Provide the [x, y] coordinate of the cell's center where the given text is located.  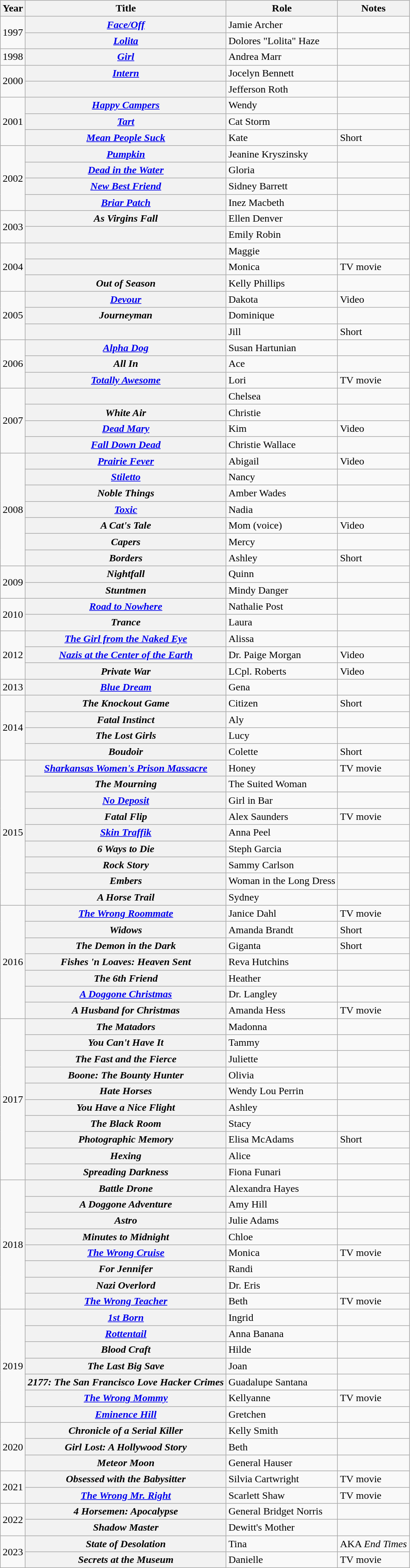
A Doggone Adventure [126, 1204]
Title [126, 8]
Briar Patch [126, 203]
2001 [13, 121]
Madonna [282, 1027]
You Have a Nice Flight [126, 1107]
Olivia [282, 1075]
Rottentail [126, 1334]
2000 [13, 81]
Honey [282, 768]
Dakota [282, 299]
Sydney [282, 897]
2017 [13, 1100]
For Jennifer [126, 1269]
Dead Mary [126, 428]
Wendy Lou Perrin [282, 1091]
Devour [126, 299]
Jocelyn Bennett [282, 73]
2003 [13, 227]
Susan Hartunian [282, 348]
Silvia Cartwright [282, 1479]
Jefferson Roth [282, 89]
The Last Big Save [126, 1366]
Nadia [282, 510]
Dewitt's Mother [282, 1528]
No Deposit [126, 800]
Hilde [282, 1350]
2008 [13, 509]
Julie Adams [282, 1220]
The Wrong Roommate [126, 913]
Meteor Moon [126, 1463]
Amber Wades [282, 493]
Laura [282, 622]
Juliette [282, 1059]
You Can't Have It [126, 1043]
The Wrong Mommy [126, 1398]
Photographic Memory [126, 1140]
A Horse Trail [126, 897]
Nazi Overlord [126, 1285]
Sammy Carlson [282, 865]
Ingrid [282, 1317]
4 Horsemen: Apocalypse [126, 1512]
Capers [126, 542]
Kelly Smith [282, 1430]
Girl Lost: A Hollywood Story [126, 1447]
Nazis at the Center of the Earth [126, 655]
Borders [126, 558]
Amanda Hess [282, 1011]
Role [282, 8]
2019 [13, 1366]
Alissa [282, 639]
Amy Hill [282, 1204]
Kate [282, 138]
Scarlett Shaw [282, 1495]
Jamie Archer [282, 25]
2177: The San Francisco Love Hacker Crimes [126, 1382]
2005 [13, 315]
Quinn [282, 574]
All In [126, 364]
Pumpkin [126, 154]
2010 [13, 614]
Chloe [282, 1237]
A Doggone Christmas [126, 994]
Kellyanne [282, 1398]
Kim [282, 428]
Mercy [282, 542]
Nancy [282, 477]
The Wrong Mr. Right [126, 1495]
Mindy Danger [282, 590]
Steph Garcia [282, 849]
Mean People Suck [126, 138]
Lucy [282, 736]
Chelsea [282, 396]
Dead in the Water [126, 170]
2014 [13, 727]
Happy Campers [126, 105]
Citizen [282, 703]
Fatal Flip [126, 816]
Guadalupe Santana [282, 1382]
Shadow Master [126, 1528]
Hexing [126, 1156]
Dominique [282, 315]
2009 [13, 582]
2018 [13, 1244]
Blue Dream [126, 687]
Jill [282, 332]
Girl [126, 57]
Dolores "Lolita" Haze [282, 41]
Christie [282, 412]
Rock Story [126, 865]
6 Ways to Die [126, 849]
Maggie [282, 251]
1998 [13, 57]
2002 [13, 178]
Inez Macbeth [282, 203]
Tart [126, 121]
Obsessed with the Babysitter [126, 1479]
The Fast and the Fierce [126, 1059]
Jeanine Kryszinsky [282, 154]
Wendy [282, 105]
Janice Dahl [282, 913]
Amanda Brandt [282, 929]
2020 [13, 1447]
Lori [282, 380]
2006 [13, 364]
The Girl from the Naked Eye [126, 639]
Face/Off [126, 25]
Astro [126, 1220]
Intern [126, 73]
Joan [282, 1366]
2013 [13, 687]
Mom (voice) [282, 526]
Anna Peel [282, 833]
Journeyman [126, 315]
As Virgins Fall [126, 219]
Kelly Phillips [282, 283]
Dr. Eris [282, 1285]
Year [13, 8]
State of Desolation [126, 1544]
Notes [373, 8]
Alex Saunders [282, 816]
The Black Room [126, 1123]
2004 [13, 267]
Lolita [126, 41]
Road to Nowhere [126, 606]
Private War [126, 671]
Aly [282, 720]
Hate Horses [126, 1091]
Fiona Funari [282, 1172]
Blood Craft [126, 1350]
Totally Awesome [126, 380]
Fishes 'n Loaves: Heaven Sent [126, 962]
Battle Drone [126, 1188]
Fall Down Dead [126, 445]
Giganta [282, 946]
Alice [282, 1156]
AKA End Times [373, 1544]
Boudoir [126, 752]
Andrea Marr [282, 57]
Gloria [282, 170]
2007 [13, 420]
General Bridget Norris [282, 1512]
New Best Friend [126, 186]
Heather [282, 978]
Out of Season [126, 283]
Colette [282, 752]
2022 [13, 1520]
Randi [282, 1269]
1997 [13, 33]
Fatal Instinct [126, 720]
Dr. Langley [282, 994]
Danielle [282, 1560]
A Cat's Tale [126, 526]
Tammy [282, 1043]
The 6th Friend [126, 978]
2021 [13, 1487]
Emily Robin [282, 235]
2012 [13, 655]
Prairie Fever [126, 461]
Ellen Denver [282, 219]
A Husband for Christmas [126, 1011]
Nathalie Post [282, 606]
Alpha Dog [126, 348]
Christie Wallace [282, 445]
Embers [126, 881]
Gena [282, 687]
2015 [13, 833]
Elisa McAdams [282, 1140]
Gretchen [282, 1414]
Stiletto [126, 477]
2016 [13, 962]
Spreading Darkness [126, 1172]
Boone: The Bounty Hunter [126, 1075]
Noble Things [126, 493]
The Lost Girls [126, 736]
The Suited Woman [282, 784]
The Demon in the Dark [126, 946]
Alexandra Hayes [282, 1188]
Toxic [126, 510]
Tina [282, 1544]
Nightfall [126, 574]
Secrets at the Museum [126, 1560]
2023 [13, 1552]
Ace [282, 364]
The Mourning [126, 784]
Widows [126, 929]
LCpl. Roberts [282, 671]
Minutes to Midnight [126, 1237]
Girl in Bar [282, 800]
1st Born [126, 1317]
Anna Banana [282, 1334]
White Air [126, 412]
The Knockout Game [126, 703]
Sharkansas Women's Prison Massacre [126, 768]
Stuntmen [126, 590]
The Wrong Teacher [126, 1301]
The Matadors [126, 1027]
Eminence Hill [126, 1414]
Abigail [282, 461]
Stacy [282, 1123]
Cat Storm [282, 121]
Woman in the Long Dress [282, 881]
Trance [126, 622]
The Wrong Cruise [126, 1253]
Skin Traffik [126, 833]
Sidney Barrett [282, 186]
General Hauser [282, 1463]
Dr. Paige Morgan [282, 655]
Chronicle of a Serial Killer [126, 1430]
Reva Hutchins [282, 962]
